Identify which cell holds the provided text, then report its [x, y] central coordinate. 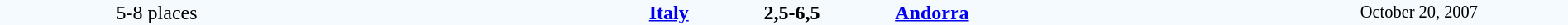
5-8 places [157, 12]
2,5-6,5 [791, 12]
Andorra [1082, 12]
October 20, 2007 [1419, 12]
Italy [501, 12]
